From the cell containing the given text, extract its center point as [x, y] coordinate. 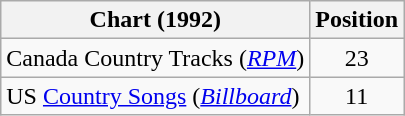
23 [357, 58]
US Country Songs (Billboard) [156, 96]
Position [357, 20]
Chart (1992) [156, 20]
11 [357, 96]
Canada Country Tracks (RPM) [156, 58]
